Scan for the cell matching the given text and deliver its (x, y) coordinate at center. 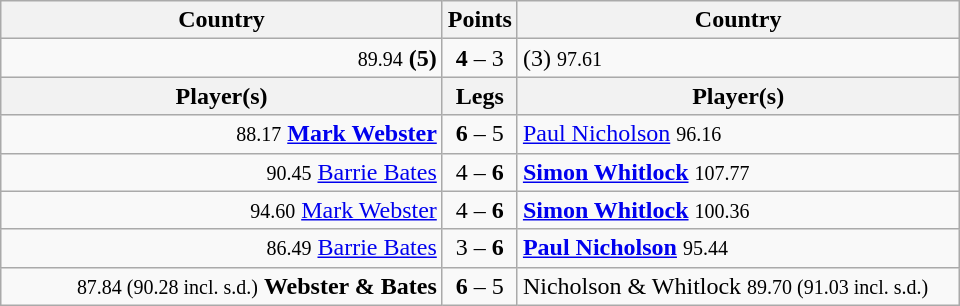
94.60 Mark Webster (222, 210)
3 – 6 (480, 248)
Paul Nicholson 95.44 (738, 248)
88.17 Mark Webster (222, 134)
86.49 Barrie Bates (222, 248)
4 – 3 (480, 58)
Points (480, 20)
90.45 Barrie Bates (222, 172)
Legs (480, 96)
87.84 (90.28 incl. s.d.) Webster & Bates (222, 286)
89.94 (5) (222, 58)
(3) 97.61 (738, 58)
Simon Whitlock 100.36 (738, 210)
Paul Nicholson 96.16 (738, 134)
Simon Whitlock 107.77 (738, 172)
Nicholson & Whitlock 89.70 (91.03 incl. s.d.) (738, 286)
